Scan for the cell matching the given text and deliver its (x, y) coordinate at center. 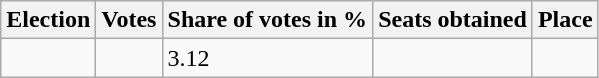
Seats obtained (453, 20)
3.12 (268, 58)
Election (48, 20)
Place (565, 20)
Share of votes in % (268, 20)
Votes (129, 20)
